Pinpoint the cell where the given text exists, returning its (X, Y) midpoint coordinate. 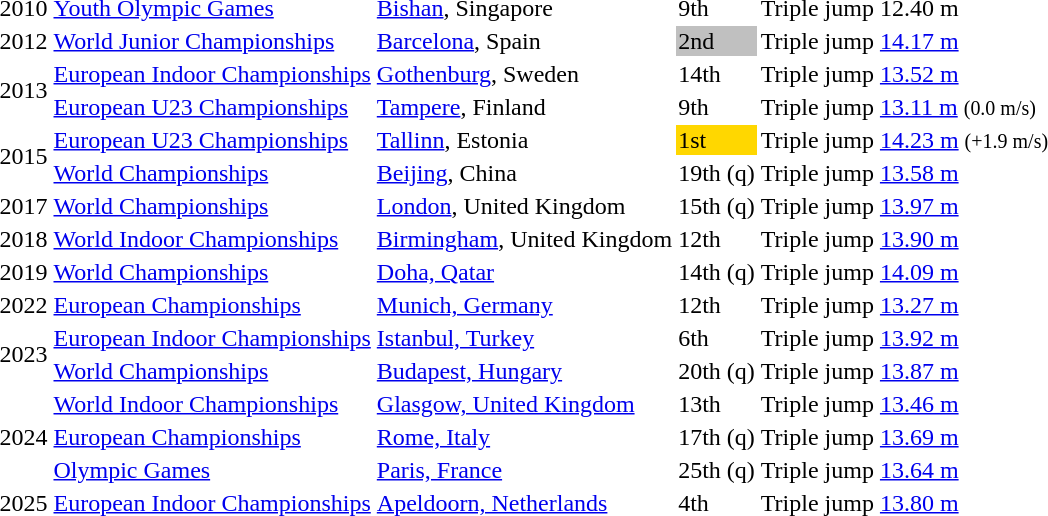
Glasgow, United Kingdom (524, 404)
20th (q) (717, 371)
Munich, Germany (524, 305)
Tampere, Finland (524, 107)
Beijing, China (524, 173)
1st (717, 140)
19th (q) (717, 173)
Doha, Qatar (524, 272)
2nd (717, 41)
17th (q) (717, 437)
13th (717, 404)
Rome, Italy (524, 437)
14th (717, 74)
Tallinn, Estonia (524, 140)
London, United Kingdom (524, 206)
Barcelona, Spain (524, 41)
World Junior Championships (212, 41)
Paris, France (524, 470)
Olympic Games (212, 470)
Birmingham, United Kingdom (524, 239)
25th (q) (717, 470)
Budapest, Hungary (524, 371)
9th (717, 107)
6th (717, 338)
Gothenburg, Sweden (524, 74)
Istanbul, Turkey (524, 338)
14th (q) (717, 272)
15th (q) (717, 206)
